Locate the cell with the specified text and output its (X, Y) center coordinate. 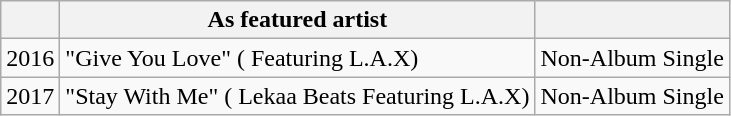
"Give You Love" ( Featuring L.A.X) (298, 58)
As featured artist (298, 20)
2017 (30, 96)
"Stay With Me" ( Lekaa Beats Featuring L.A.X) (298, 96)
2016 (30, 58)
